Provide the (x, y) coordinate of the cell's center where the given text is located.  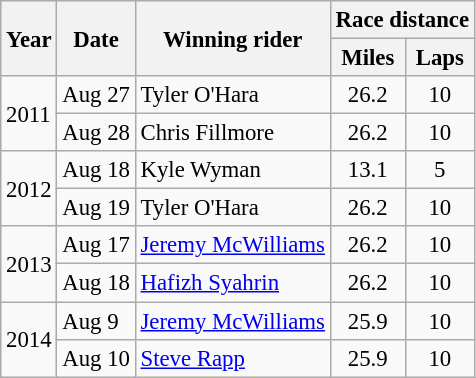
Aug 10 (96, 358)
2013 (29, 264)
Steve Rapp (232, 358)
Aug 28 (96, 133)
Hafizh Syahrin (232, 283)
Aug 19 (96, 208)
Laps (440, 58)
Miles (368, 58)
2014 (29, 340)
Aug 9 (96, 321)
Aug 27 (96, 95)
Winning rider (232, 38)
Race distance (402, 20)
2011 (29, 114)
Chris Fillmore (232, 133)
13.1 (368, 170)
Aug 17 (96, 245)
Date (96, 38)
Year (29, 38)
2012 (29, 188)
5 (440, 170)
Kyle Wyman (232, 170)
